Locate the cell with the specified text and output its [x, y] center coordinate. 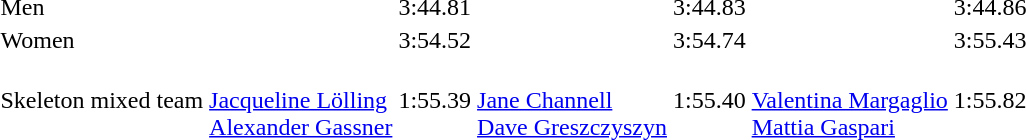
3:54.74 [709, 40]
3:54.52 [435, 40]
